Return (x, y) of the center of cell containing provided text 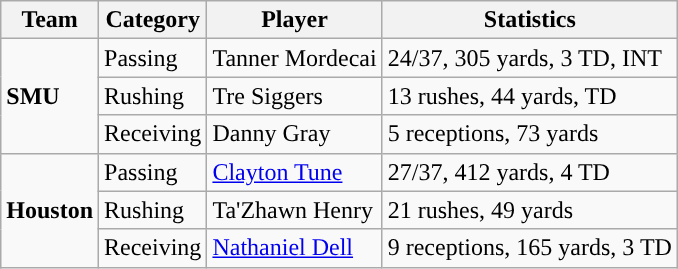
Ta'Zhawn Henry (294, 210)
21 rushes, 49 yards (530, 210)
27/37, 412 yards, 4 TD (530, 172)
Tanner Mordecai (294, 58)
13 rushes, 44 yards, TD (530, 96)
Category (153, 20)
9 receptions, 165 yards, 3 TD (530, 248)
Tre Siggers (294, 96)
Clayton Tune (294, 172)
Team (50, 20)
Nathaniel Dell (294, 248)
SMU (50, 96)
Danny Gray (294, 134)
5 receptions, 73 yards (530, 134)
Houston (50, 210)
Player (294, 20)
24/37, 305 yards, 3 TD, INT (530, 58)
Statistics (530, 20)
